Identify which cell holds the provided text, then report its [x, y] central coordinate. 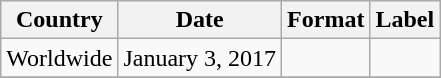
Worldwide [60, 58]
Label [405, 20]
Date [200, 20]
Country [60, 20]
January 3, 2017 [200, 58]
Format [326, 20]
